Return the [X, Y] coordinate for the center point of the cell that contains the specified text.  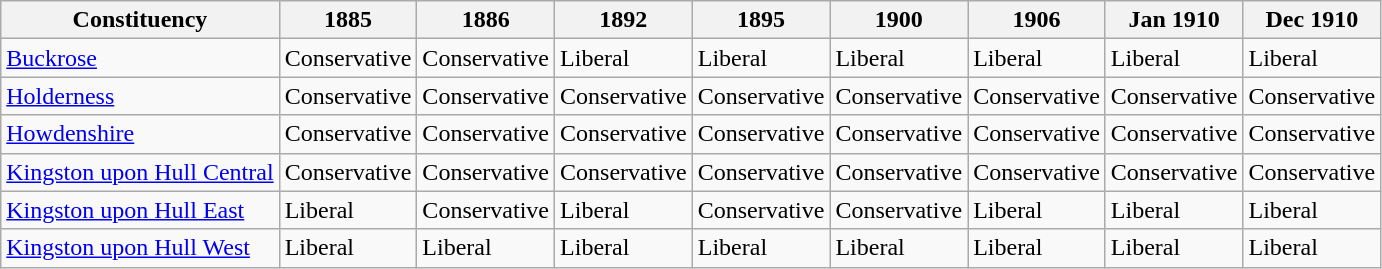
Dec 1910 [1312, 20]
1886 [486, 20]
1895 [761, 20]
1885 [348, 20]
1906 [1037, 20]
Kingston upon Hull West [140, 248]
1892 [624, 20]
Holderness [140, 96]
Buckrose [140, 58]
Kingston upon Hull East [140, 210]
1900 [899, 20]
Kingston upon Hull Central [140, 172]
Howdenshire [140, 134]
Constituency [140, 20]
Jan 1910 [1174, 20]
